Identify which cell holds the provided text, then report its (X, Y) central coordinate. 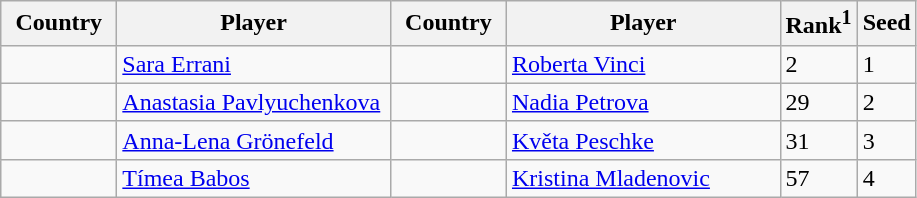
Anastasia Pavlyuchenkova (254, 102)
Květa Peschke (643, 140)
Anna-Lena Grönefeld (254, 140)
Roberta Vinci (643, 64)
Rank1 (818, 24)
31 (818, 140)
Tímea Babos (254, 178)
4 (886, 178)
Sara Errani (254, 64)
3 (886, 140)
29 (818, 102)
1 (886, 64)
Kristina Mladenovic (643, 178)
Seed (886, 24)
57 (818, 178)
Nadia Petrova (643, 102)
